Scan for the cell matching the given text and deliver its (X, Y) coordinate at center. 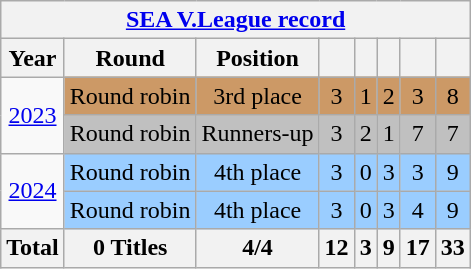
8 (452, 96)
2023 (33, 115)
2024 (33, 191)
3rd place (258, 96)
4 (418, 210)
Total (33, 248)
0 Titles (130, 248)
12 (336, 248)
Position (258, 58)
Runners-up (258, 134)
4/4 (258, 248)
33 (452, 248)
17 (418, 248)
SEA V.League record (236, 20)
Round (130, 58)
Year (33, 58)
